Identify which cell holds the provided text, then report its (X, Y) central coordinate. 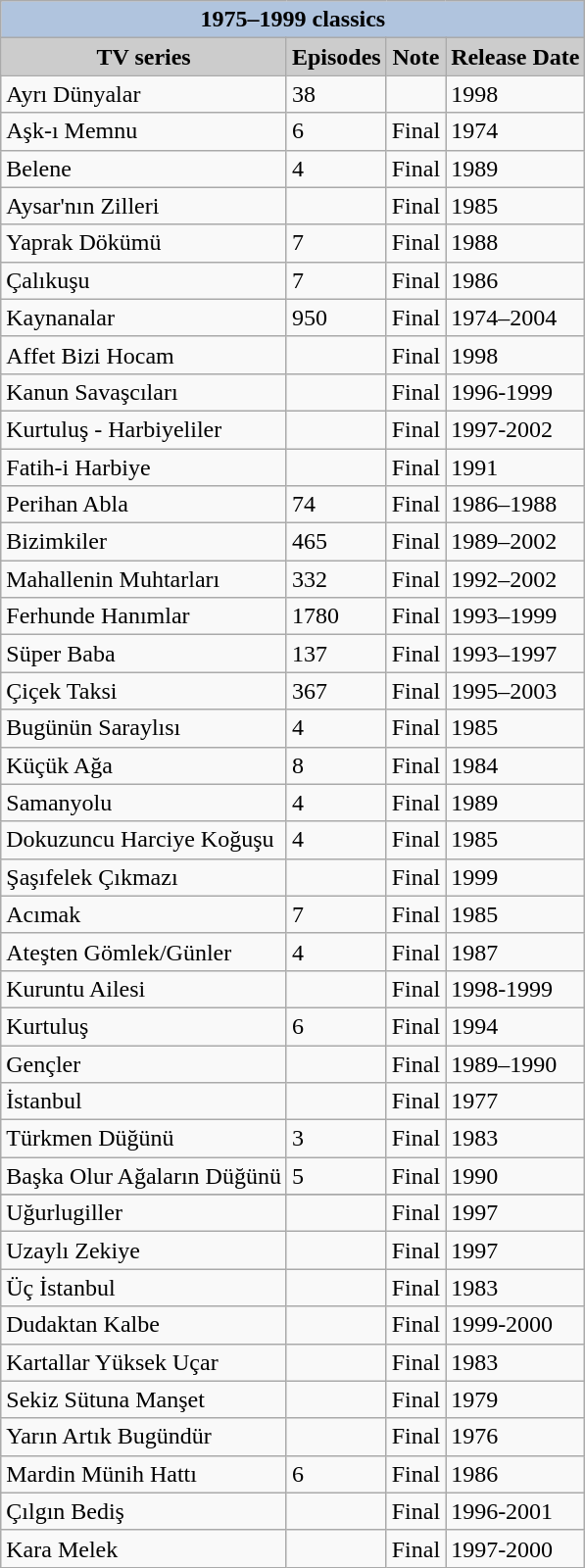
Üç İstanbul (144, 1288)
Kuruntu Ailesi (144, 989)
Fatih-i Harbiye (144, 467)
Çalıkuşu (144, 280)
TV series (144, 57)
Belene (144, 169)
1989–2002 (515, 542)
1996-2001 (515, 1511)
Dokuzuncu Harciye Koğuşu (144, 840)
1984 (515, 765)
1975–1999 classics (293, 20)
Ferhunde Hanımlar (144, 616)
Bizimkiler (144, 542)
1989–1990 (515, 1063)
Şaşıfelek Çıkmazı (144, 877)
1999 (515, 877)
1993–1997 (515, 654)
Yaprak Dökümü (144, 243)
Samanyolu (144, 803)
Gençler (144, 1063)
1999-2000 (515, 1325)
İstanbul (144, 1102)
Başka Olur Ağaların Düğünü (144, 1176)
1977 (515, 1102)
1998-1999 (515, 989)
Ayrı Dünyalar (144, 94)
Çılgın Bediş (144, 1511)
1996-1999 (515, 392)
Türkmen Düğünü (144, 1139)
1988 (515, 243)
1993–1999 (515, 616)
Sekiz Sütuna Manşet (144, 1399)
1991 (515, 467)
Mahallenin Muhtarları (144, 579)
465 (336, 542)
Acımak (144, 914)
Kara Melek (144, 1548)
1995–2003 (515, 691)
1990 (515, 1176)
Kaynanalar (144, 318)
1974–2004 (515, 318)
Note (415, 57)
Kurtuluş - Harbiyeliler (144, 429)
38 (336, 94)
1979 (515, 1399)
1974 (515, 131)
74 (336, 505)
1997-2002 (515, 429)
Affet Bizi Hocam (144, 355)
Dudaktan Kalbe (144, 1325)
Perihan Abla (144, 505)
Kartallar Yüksek Uçar (144, 1362)
Süper Baba (144, 654)
Kanun Savaşcıları (144, 392)
Ateşten Gömlek/Günler (144, 952)
1994 (515, 1026)
Aşk-ı Memnu (144, 131)
1976 (515, 1437)
1997-2000 (515, 1548)
Yarın Artık Bugündür (144, 1437)
1780 (336, 616)
Uğurlugiller (144, 1213)
950 (336, 318)
Aysar'nın Zilleri (144, 206)
Uzaylı Zekiye (144, 1250)
Küçük Ağa (144, 765)
8 (336, 765)
1992–2002 (515, 579)
Mardin Münih Hattı (144, 1474)
Çiçek Taksi (144, 691)
Bugünün Saraylısı (144, 728)
137 (336, 654)
332 (336, 579)
Episodes (336, 57)
3 (336, 1139)
5 (336, 1176)
367 (336, 691)
1986–1988 (515, 505)
Release Date (515, 57)
Kurtuluş (144, 1026)
1987 (515, 952)
